For the text-containing cell, return its midpoint in (x, y) coordinate format. 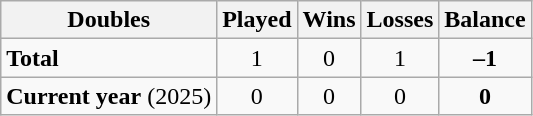
Total (109, 58)
Current year (2025) (109, 96)
Doubles (109, 20)
–1 (485, 58)
Played (257, 20)
Losses (400, 20)
Balance (485, 20)
Wins (329, 20)
